Extract the [x, y] coordinate from the center of the cell holding the provided text.  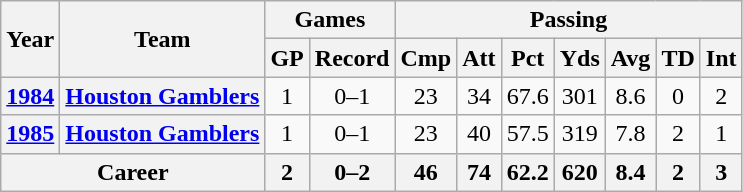
Year [30, 39]
57.5 [528, 134]
Pct [528, 58]
Int [721, 58]
62.2 [528, 172]
3 [721, 172]
8.6 [630, 96]
0 [678, 96]
Avg [630, 58]
Games [330, 20]
74 [479, 172]
Att [479, 58]
Team [162, 39]
319 [580, 134]
34 [479, 96]
Passing [568, 20]
301 [580, 96]
TD [678, 58]
620 [580, 172]
Record [352, 58]
40 [479, 134]
1984 [30, 96]
Yds [580, 58]
Career [133, 172]
46 [426, 172]
7.8 [630, 134]
1985 [30, 134]
Cmp [426, 58]
67.6 [528, 96]
GP [287, 58]
8.4 [630, 172]
0–2 [352, 172]
